Return the (X, Y) coordinate for the center point of the cell that contains the specified text.  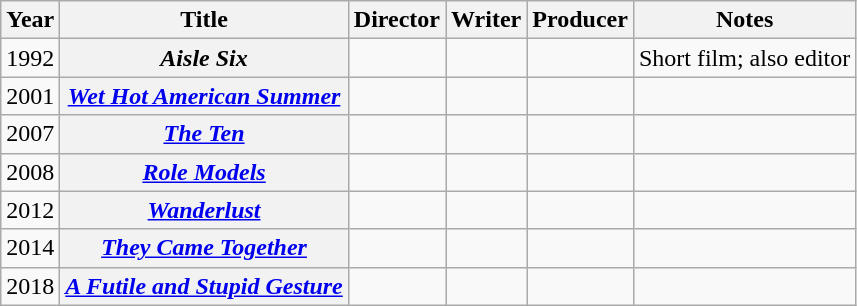
2001 (30, 96)
Producer (580, 20)
Director (396, 20)
Wanderlust (204, 210)
2007 (30, 134)
Aisle Six (204, 58)
A Futile and Stupid Gesture (204, 286)
Short film; also editor (744, 58)
Year (30, 20)
Title (204, 20)
Wet Hot American Summer (204, 96)
2008 (30, 172)
2018 (30, 286)
Role Models (204, 172)
Writer (486, 20)
They Came Together (204, 248)
1992 (30, 58)
2012 (30, 210)
The Ten (204, 134)
2014 (30, 248)
Notes (744, 20)
